Return the (x, y) coordinate for the center point of the cell that contains the specified text.  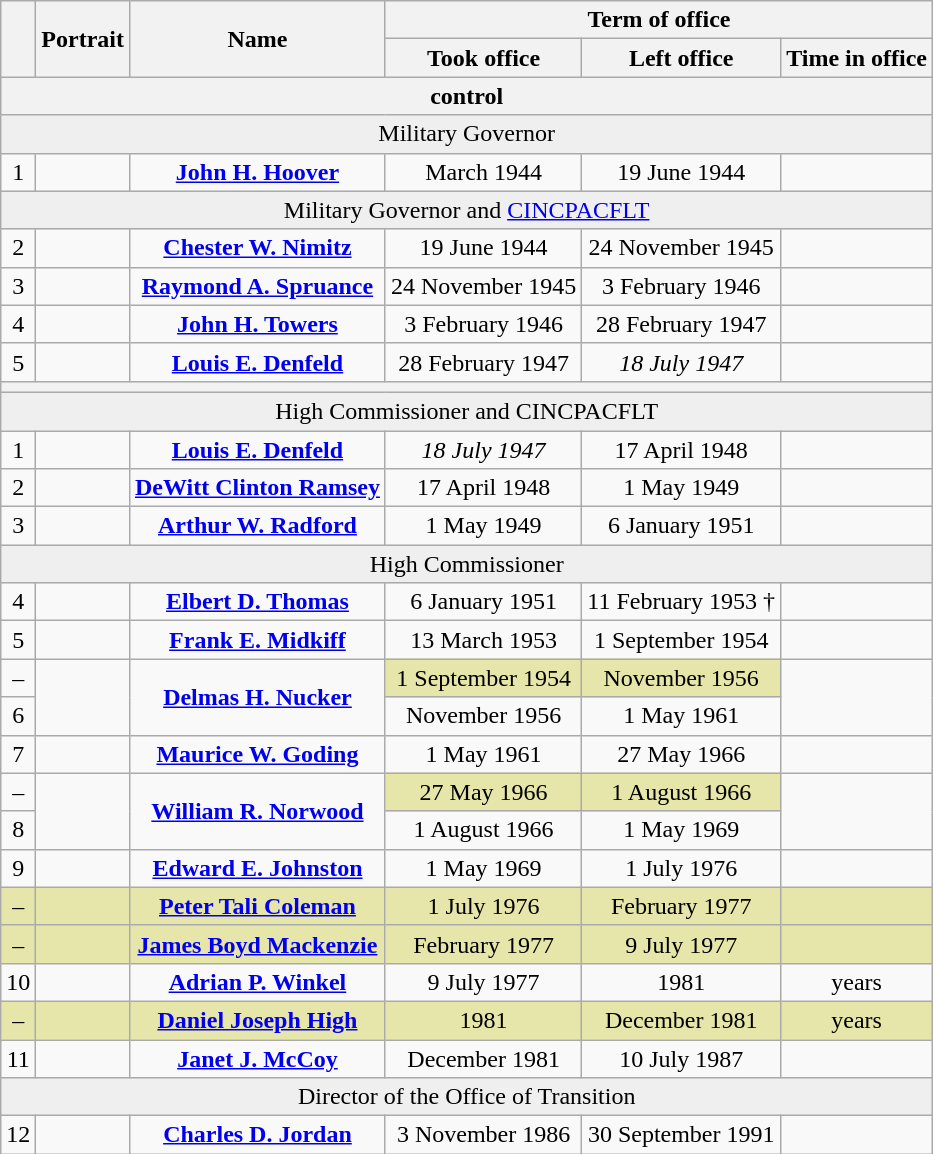
High Commissioner and CINCPACFLT (467, 411)
control (467, 96)
3 November 1986 (483, 1135)
13 March 1953 (483, 640)
Adrian P. Winkel (257, 982)
William R. Norwood (257, 811)
Arthur W. Radford (257, 526)
High Commissioner (467, 564)
Elbert D. Thomas (257, 602)
DeWitt Clinton Ramsey (257, 488)
March 1944 (483, 172)
Military Governor and CINCPACFLT (467, 210)
Time in office (857, 58)
Left office (682, 58)
Name (257, 39)
Delmas H. Nucker (257, 697)
Peter Tali Coleman (257, 906)
Edward E. Johnston (257, 868)
Maurice W. Goding (257, 754)
Raymond A. Spruance (257, 286)
Military Governor (467, 134)
Frank E. Midkiff (257, 640)
11 February 1953 † (682, 602)
Took office (483, 58)
8 (18, 830)
James Boyd Mackenzie (257, 944)
6 (18, 716)
Chester W. Nimitz (257, 248)
Director of the Office of Transition (467, 1097)
John H. Towers (257, 324)
Charles D. Jordan (257, 1135)
30 September 1991 (682, 1135)
10 (18, 982)
11 (18, 1059)
7 (18, 754)
John H. Hoover (257, 172)
10 July 1987 (682, 1059)
9 (18, 868)
12 (18, 1135)
Janet J. McCoy (257, 1059)
Term of office (658, 20)
Daniel Joseph High (257, 1020)
Portrait (83, 39)
